Scan for the cell matching the given text and deliver its [X, Y] coordinate at center. 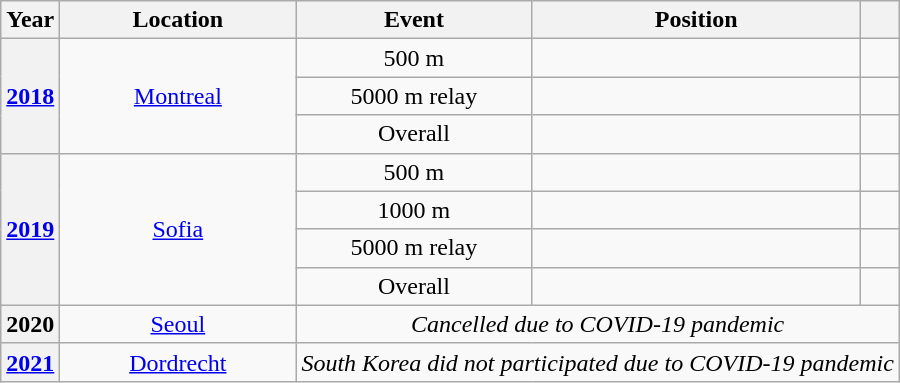
Montreal [178, 96]
Cancelled due to COVID-19 pandemic [598, 324]
South Korea did not participated due to COVID-19 pandemic [598, 362]
Location [178, 20]
2019 [30, 229]
Dordrecht [178, 362]
Year [30, 20]
Event [414, 20]
Sofia [178, 229]
1000 m [414, 210]
2018 [30, 96]
2020 [30, 324]
2021 [30, 362]
Seoul [178, 324]
Position [696, 20]
